For the text-containing cell, return its midpoint in (x, y) coordinate format. 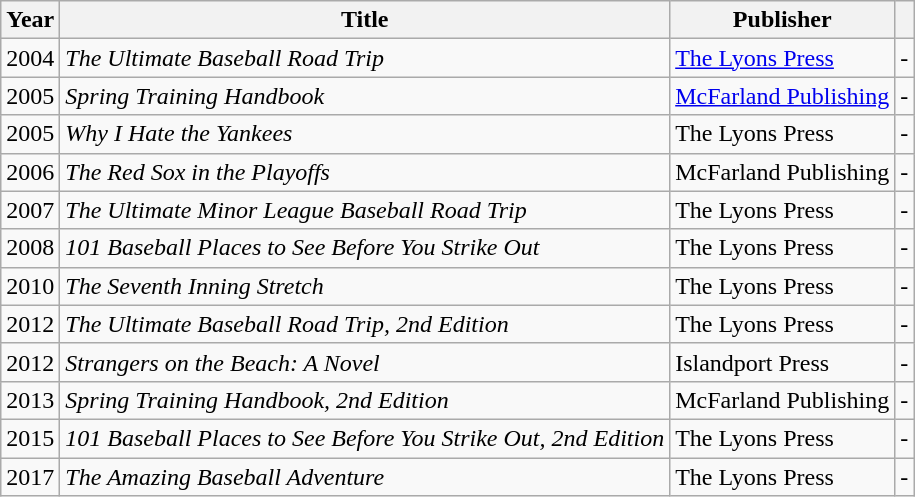
The Red Sox in the Playoffs (365, 172)
Strangers on the Beach: A Novel (365, 362)
Spring Training Handbook, 2nd Edition (365, 400)
2013 (30, 400)
101 Baseball Places to See Before You Strike Out (365, 248)
101 Baseball Places to See Before You Strike Out, 2nd Edition (365, 438)
Why I Hate the Yankees (365, 134)
2007 (30, 210)
2006 (30, 172)
The Seventh Inning Stretch (365, 286)
Title (365, 20)
Islandport Press (782, 362)
2004 (30, 58)
2010 (30, 286)
Spring Training Handbook (365, 96)
The Amazing Baseball Adventure (365, 477)
The Ultimate Baseball Road Trip (365, 58)
The Ultimate Baseball Road Trip, 2nd Edition (365, 324)
Year (30, 20)
Publisher (782, 20)
2015 (30, 438)
2017 (30, 477)
2008 (30, 248)
The Ultimate Minor League Baseball Road Trip (365, 210)
